Pinpoint the cell where the given text exists, returning its [x, y] midpoint coordinate. 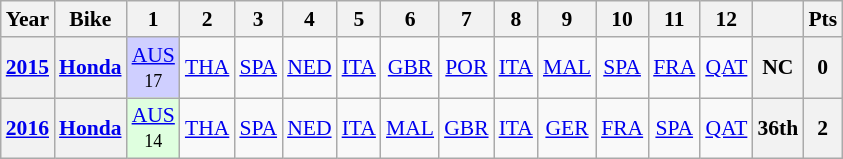
12 [726, 19]
10 [622, 19]
Bike [90, 19]
7 [466, 19]
GER [567, 128]
NC [778, 68]
2015 [28, 68]
3 [258, 19]
36th [778, 128]
Pts [822, 19]
Year [28, 19]
1 [154, 19]
11 [674, 19]
5 [359, 19]
AUS17 [154, 68]
0 [822, 68]
2016 [28, 128]
AUS14 [154, 128]
4 [309, 19]
POR [466, 68]
6 [410, 19]
9 [567, 19]
8 [516, 19]
